Search for the cell housing the specified text and yield its (X, Y) center coordinate. 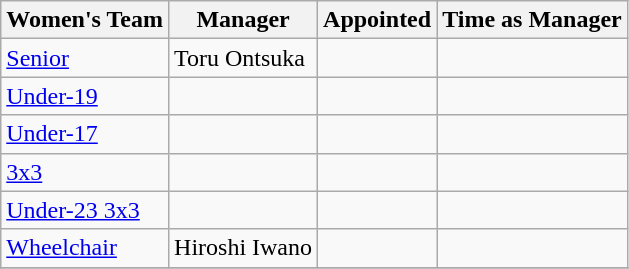
Under-19 (85, 96)
Time as Manager (532, 20)
Manager (244, 20)
Toru Ontsuka (244, 58)
Senior (85, 58)
Under-23 3x3 (85, 210)
Under-17 (85, 134)
3x3 (85, 172)
Women's Team (85, 20)
Hiroshi Iwano (244, 248)
Wheelchair (85, 248)
Appointed (378, 20)
